Determine the (X, Y) coordinate at the center of the cell enclosing the given text.  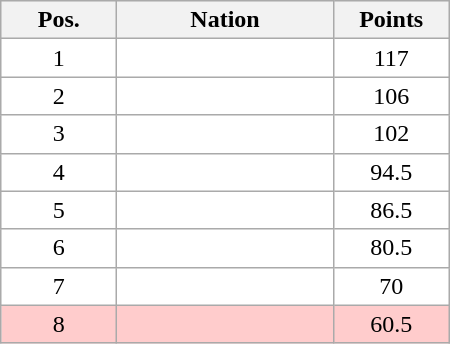
4 (59, 172)
94.5 (391, 172)
Points (391, 20)
106 (391, 96)
60.5 (391, 324)
3 (59, 134)
86.5 (391, 210)
102 (391, 134)
Pos. (59, 20)
8 (59, 324)
Nation (225, 20)
2 (59, 96)
7 (59, 286)
5 (59, 210)
1 (59, 58)
70 (391, 286)
6 (59, 248)
80.5 (391, 248)
117 (391, 58)
